Provide the [X, Y] coordinate of the cell's center where the given text is located.  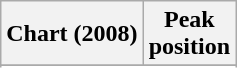
Peakposition [189, 34]
Chart (2008) [72, 34]
